Find where the given text appears and provide that cell's center as [x, y] coordinate. 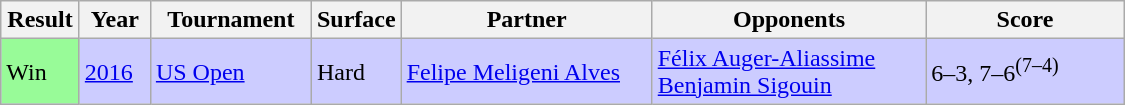
2016 [114, 72]
Year [114, 20]
Partner [526, 20]
Félix Auger-Aliassime Benjamin Sigouin [789, 72]
Opponents [789, 20]
Tournament [230, 20]
Score [1026, 20]
Result [40, 20]
Hard [356, 72]
Felipe Meligeni Alves [526, 72]
Win [40, 72]
Surface [356, 20]
6–3, 7–6(7–4) [1026, 72]
US Open [230, 72]
